Return the [x, y] coordinate for the center point of the cell that contains the specified text.  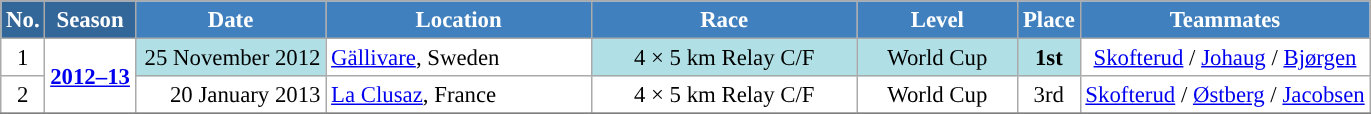
Place [1049, 20]
1 [23, 58]
Gällivare, Sweden [459, 58]
La Clusaz, France [459, 95]
1st [1049, 58]
Season [90, 20]
Skofterud / Østberg / Jacobsen [1225, 95]
Skofterud / Johaug / Bjørgen [1225, 58]
20 January 2013 [230, 95]
25 November 2012 [230, 58]
Level [938, 20]
3rd [1049, 95]
No. [23, 20]
Teammates [1225, 20]
Race [724, 20]
Location [459, 20]
2 [23, 95]
Date [230, 20]
2012–13 [90, 76]
